Return the [x, y] coordinate for the center point of the cell that contains the specified text.  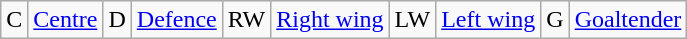
C [14, 20]
G [555, 20]
D [117, 20]
Defence [176, 20]
Left wing [488, 20]
RW [246, 20]
Centre [66, 20]
Right wing [330, 20]
Goaltender [628, 20]
LW [412, 20]
